Detect which cell encompasses the target text, then output its (x, y) center coordinate. 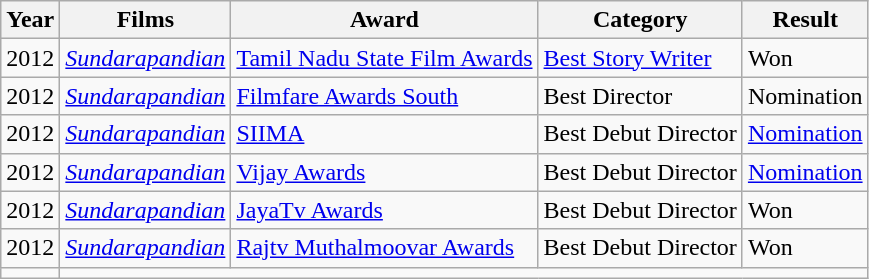
Award (384, 20)
Best Story Writer (640, 58)
Best Director (640, 96)
Result (805, 20)
Filmfare Awards South (384, 96)
Category (640, 20)
Year (30, 20)
Vijay Awards (384, 172)
SIIMA (384, 134)
Rajtv Muthalmoovar Awards (384, 248)
Films (146, 20)
Tamil Nadu State Film Awards (384, 58)
JayaTv Awards (384, 210)
